Extract the [x, y] coordinate from the center of the cell holding the provided text.  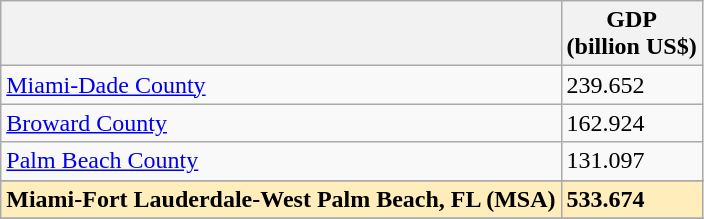
162.924 [632, 123]
239.652 [632, 85]
131.097 [632, 161]
Miami-Fort Lauderdale-West Palm Beach, FL (MSA) [281, 199]
GDP(billion US$) [632, 34]
Miami-Dade County [281, 85]
533.674 [632, 199]
Palm Beach County [281, 161]
Broward County [281, 123]
